Return (x, y) of the center of cell containing provided text 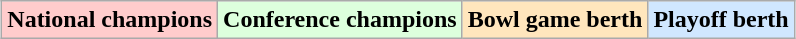
National champions (110, 20)
Playoff berth (721, 20)
Bowl game berth (555, 20)
Conference champions (340, 20)
